Locate the cell with the specified text and output its [x, y] center coordinate. 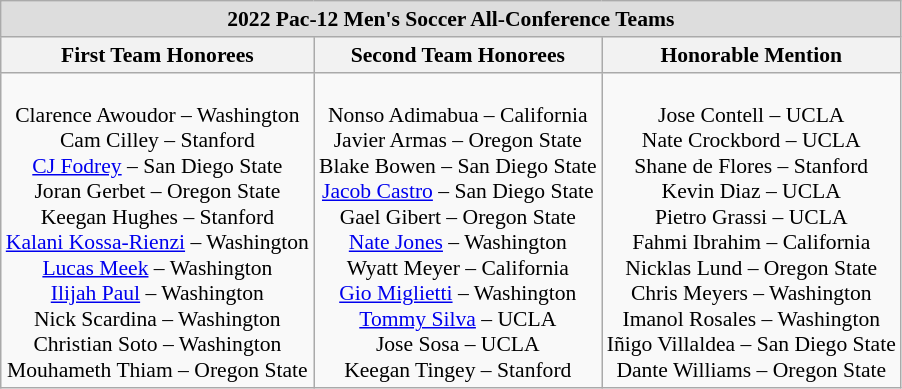
2022 Pac-12 Men's Soccer All-Conference Teams [451, 19]
Second Team Honorees [458, 55]
Honorable Mention [752, 55]
First Team Honorees [158, 55]
